Return the (X, Y) coordinate for the center point of the cell that contains the specified text.  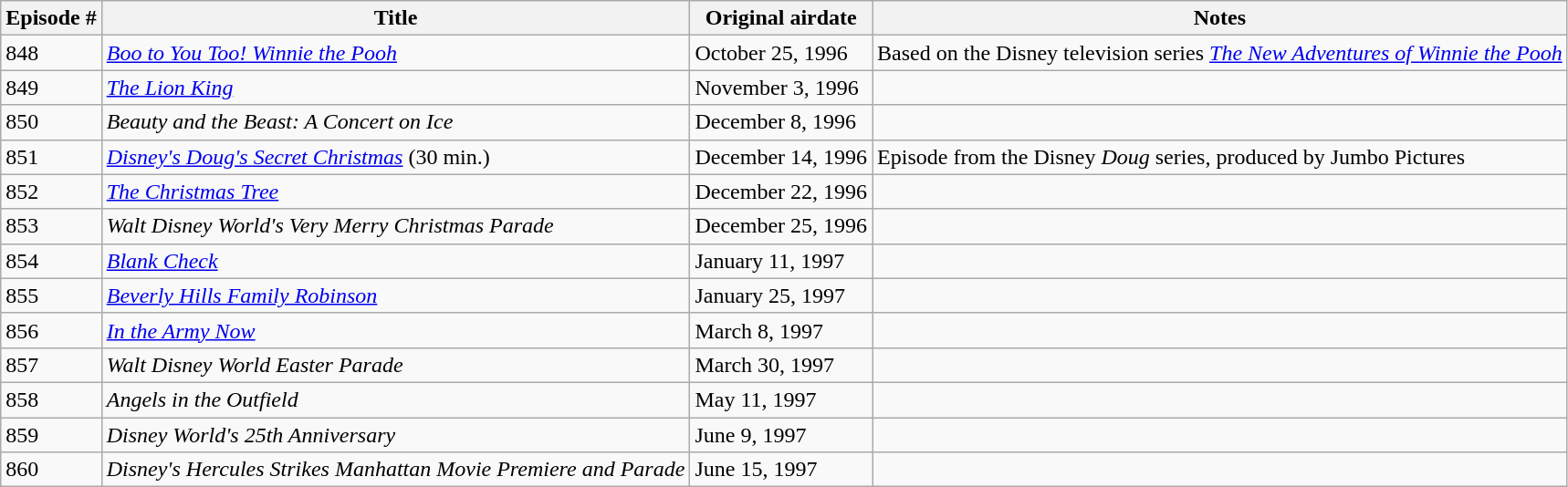
860 (51, 470)
848 (51, 53)
851 (51, 157)
December 25, 1996 (781, 226)
In the Army Now (396, 330)
The Lion King (396, 88)
857 (51, 365)
January 25, 1997 (781, 295)
853 (51, 226)
Original airdate (781, 18)
854 (51, 261)
859 (51, 435)
Beauty and the Beast: A Concert on Ice (396, 122)
849 (51, 88)
Angels in the Outfield (396, 399)
Episode # (51, 18)
March 30, 1997 (781, 365)
June 15, 1997 (781, 470)
Disney World's 25th Anniversary (396, 435)
December 8, 1996 (781, 122)
Blank Check (396, 261)
December 22, 1996 (781, 192)
May 11, 1997 (781, 399)
855 (51, 295)
Beverly Hills Family Robinson (396, 295)
March 8, 1997 (781, 330)
Boo to You Too! Winnie the Pooh (396, 53)
Title (396, 18)
850 (51, 122)
Notes (1220, 18)
October 25, 1996 (781, 53)
November 3, 1996 (781, 88)
January 11, 1997 (781, 261)
852 (51, 192)
December 14, 1996 (781, 157)
Based on the Disney television series The New Adventures of Winnie the Pooh (1220, 53)
Walt Disney World Easter Parade (396, 365)
858 (51, 399)
The Christmas Tree (396, 192)
Disney's Doug's Secret Christmas (30 min.) (396, 157)
Episode from the Disney Doug series, produced by Jumbo Pictures (1220, 157)
June 9, 1997 (781, 435)
Walt Disney World's Very Merry Christmas Parade (396, 226)
856 (51, 330)
Disney's Hercules Strikes Manhattan Movie Premiere and Parade (396, 470)
